Locate the cell with the specified text and output its [x, y] center coordinate. 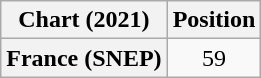
Position [214, 20]
France (SNEP) [84, 58]
Chart (2021) [84, 20]
59 [214, 58]
